Locate the cell with the specified text and output its (x, y) center coordinate. 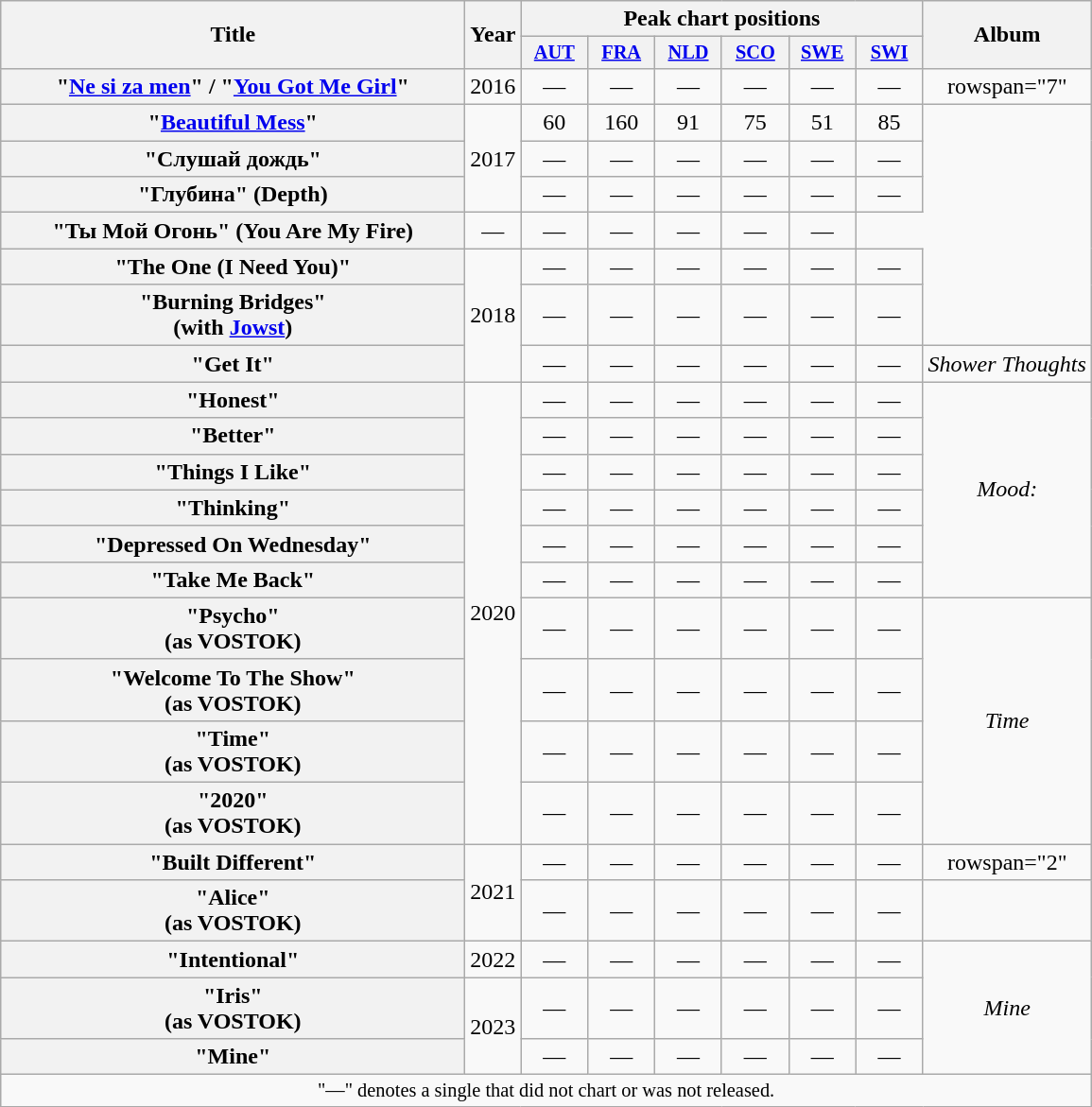
"—" denotes a single that did not chart or was not released. (546, 1091)
"Слушай дождь" (233, 159)
Title (233, 35)
NLD (688, 53)
85 (889, 123)
"Глубина" (Depth) (233, 195)
"Honest" (233, 400)
rowspan="7" (1007, 86)
Year (494, 35)
2016 (494, 86)
"Ты Мой Огонь" (You Are My Fire) (233, 231)
51 (823, 123)
FRA (622, 53)
91 (688, 123)
"Better" (233, 436)
SWI (889, 53)
"Things I Like" (233, 472)
2020 (494, 613)
2017 (494, 159)
2022 (494, 960)
"Time" (as VOSTOK) (233, 751)
"Alice" (as VOSTOK) (233, 911)
"Beautiful Mess" (233, 123)
"2020" (as VOSTOK) (233, 813)
Mood: (1007, 490)
"Take Me Back" (233, 579)
rowspan="2" (1007, 862)
"The One (I Need You)" (233, 267)
Peak chart positions (722, 19)
75 (754, 123)
Mine (1007, 1008)
2018 (494, 316)
160 (622, 123)
"Ne si za men" / "You Got Me Girl" (233, 86)
"Intentional" (233, 960)
AUT (554, 53)
2023 (494, 1027)
SCO (754, 53)
"Welcome To The Show" (as VOSTOK) (233, 690)
SWE (823, 53)
"Psycho" (as VOSTOK) (233, 628)
"Mine" (233, 1057)
"Depressed On Wednesday" (233, 544)
"Iris" (as VOSTOK) (233, 1008)
"Get It" (233, 364)
Shower Thoughts (1007, 364)
"Built Different" (233, 862)
"Burning Bridges"(with Jowst) (233, 316)
60 (554, 123)
Time (1007, 720)
2021 (494, 892)
"Thinking" (233, 508)
Album (1007, 35)
